Search for the cell housing the specified text and yield its [x, y] center coordinate. 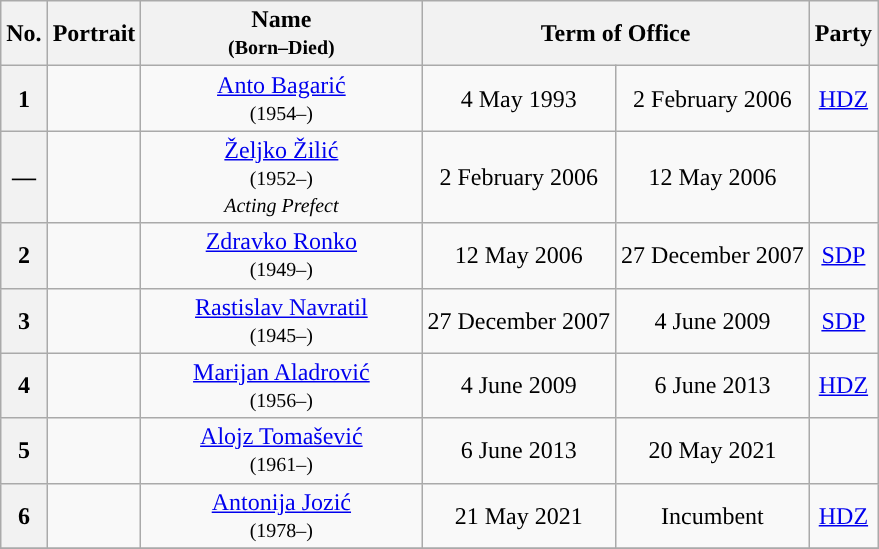
6 [24, 516]
2 [24, 256]
Željko Žilić(1952–)Acting Prefect [282, 177]
Rastislav Navratil(1945–) [282, 320]
Name(Born–Died) [282, 34]
Party [843, 34]
Portrait [94, 34]
21 May 2021 [519, 516]
1 [24, 98]
4 May 1993 [519, 98]
Marijan Aladrović(1956–) [282, 386]
20 May 2021 [713, 450]
3 [24, 320]
Term of Office [616, 34]
Alojz Tomašević(1961–) [282, 450]
Incumbent [713, 516]
Zdravko Ronko(1949–) [282, 256]
Antonija Jozić(1978–) [282, 516]
— [24, 177]
Anto Bagarić(1954–) [282, 98]
4 [24, 386]
No. [24, 34]
5 [24, 450]
